Pinpoint the cell where the given text exists, returning its (x, y) midpoint coordinate. 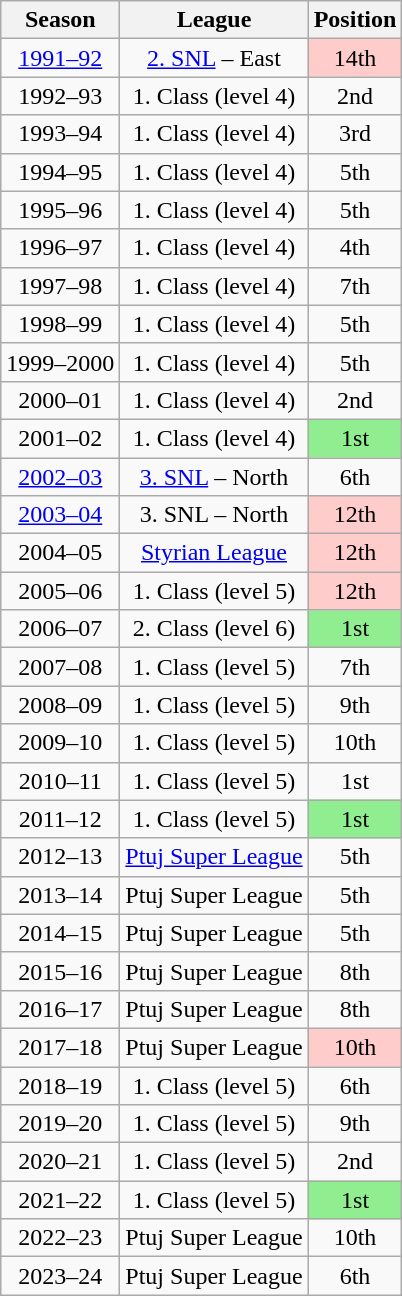
1998–99 (60, 324)
1995–96 (60, 210)
2. Class (level 6) (214, 629)
1997–98 (60, 286)
2000–01 (60, 400)
2003–04 (60, 515)
2. SNL – East (214, 58)
Season (60, 20)
4th (355, 248)
2017–18 (60, 1047)
1994–95 (60, 172)
1996–97 (60, 248)
2002–03 (60, 477)
Position (355, 20)
2004–05 (60, 553)
1992–93 (60, 96)
2022–23 (60, 1238)
2010–11 (60, 781)
League (214, 20)
2015–16 (60, 971)
2019–20 (60, 1124)
2011–12 (60, 819)
2001–02 (60, 438)
1993–94 (60, 134)
2018–19 (60, 1085)
2020–21 (60, 1162)
Styrian League (214, 553)
2007–08 (60, 667)
2021–22 (60, 1200)
1991–92 (60, 58)
1999–2000 (60, 362)
2009–10 (60, 743)
2012–13 (60, 857)
2016–17 (60, 1009)
2006–07 (60, 629)
2013–14 (60, 895)
3rd (355, 134)
2023–24 (60, 1276)
2008–09 (60, 705)
2014–15 (60, 933)
2005–06 (60, 591)
14th (355, 58)
